For the text-containing cell, return its midpoint in [X, Y] coordinate format. 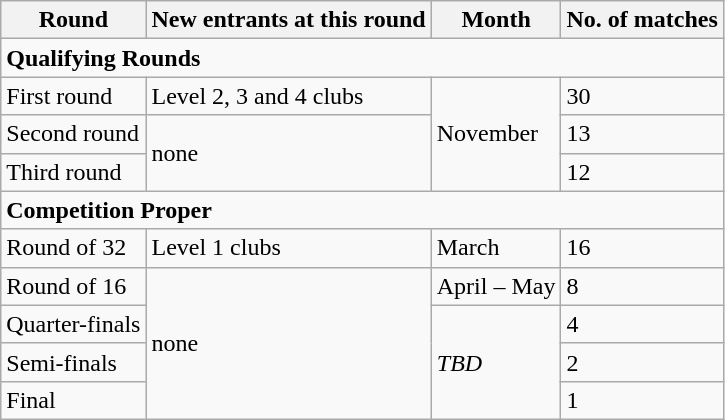
Final [74, 400]
2 [642, 362]
New entrants at this round [288, 20]
Qualifying Rounds [362, 58]
First round [74, 96]
4 [642, 324]
Competition Proper [362, 210]
30 [642, 96]
TBD [496, 362]
Month [496, 20]
Level 1 clubs [288, 248]
Second round [74, 134]
8 [642, 286]
Level 2, 3 and 4 clubs [288, 96]
1 [642, 400]
13 [642, 134]
No. of matches [642, 20]
Round [74, 20]
April – May [496, 286]
Semi-finals [74, 362]
16 [642, 248]
Quarter-finals [74, 324]
Round of 16 [74, 286]
12 [642, 172]
November [496, 134]
March [496, 248]
Third round [74, 172]
Round of 32 [74, 248]
